Capture the cell that displays the provided text and extract its [X, Y] central coordinate. 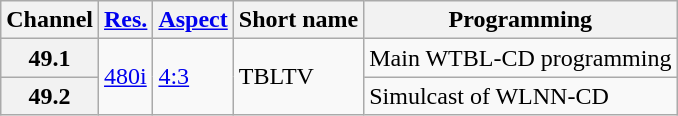
Short name [298, 20]
Channel [50, 20]
Res. [126, 20]
49.2 [50, 96]
Simulcast of WLNN-CD [520, 96]
480i [126, 77]
49.1 [50, 58]
TBLTV [298, 77]
Aspect [193, 20]
Main WTBL-CD programming [520, 58]
4:3 [193, 77]
Programming [520, 20]
